Extract the [X, Y] coordinate from the center of the cell holding the provided text.  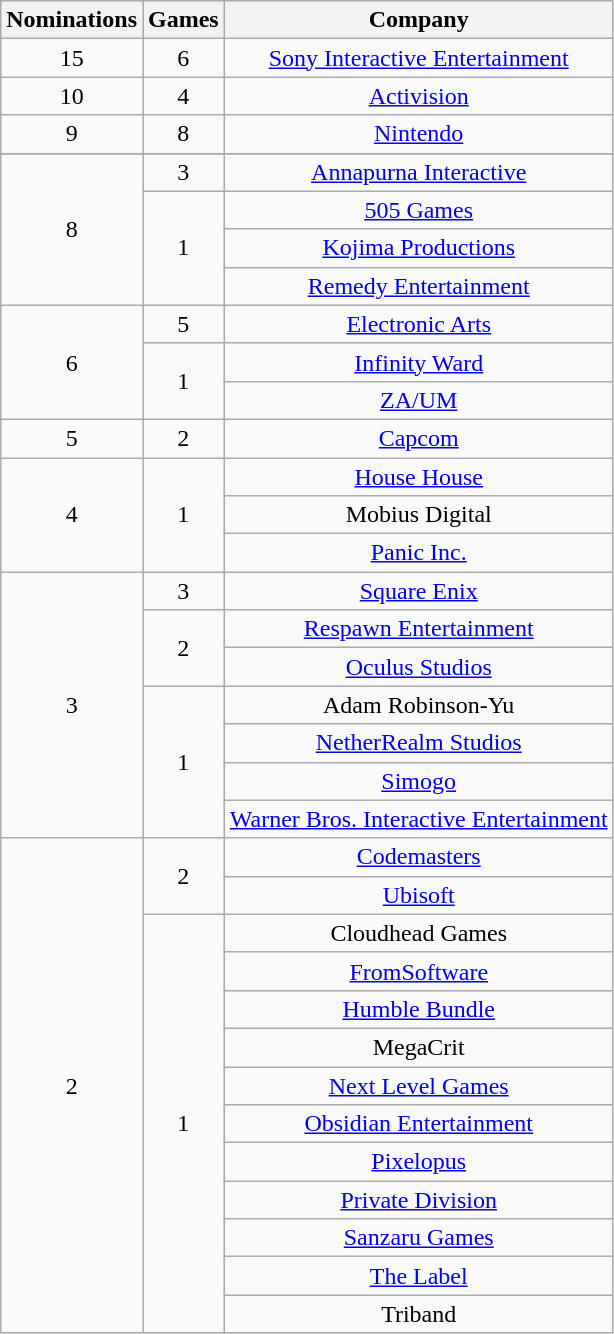
FromSoftware [418, 971]
Activision [418, 96]
Simogo [418, 781]
Triband [418, 1314]
Annapurna Interactive [418, 172]
Pixelopus [418, 1162]
Nintendo [418, 134]
The Label [418, 1276]
Panic Inc. [418, 553]
Ubisoft [418, 895]
505 Games [418, 210]
Square Enix [418, 591]
MegaCrit [418, 1047]
9 [72, 134]
Adam Robinson-Yu [418, 705]
Capcom [418, 438]
Sanzaru Games [418, 1238]
Mobius Digital [418, 515]
10 [72, 96]
ZA/UM [418, 400]
Infinity Ward [418, 362]
Next Level Games [418, 1085]
Company [418, 20]
Warner Bros. Interactive Entertainment [418, 819]
Nominations [72, 20]
15 [72, 58]
House House [418, 477]
Respawn Entertainment [418, 629]
Cloudhead Games [418, 933]
Private Division [418, 1200]
Humble Bundle [418, 1009]
Codemasters [418, 857]
Sony Interactive Entertainment [418, 58]
NetherRealm Studios [418, 743]
Games [183, 20]
Electronic Arts [418, 324]
Oculus Studios [418, 667]
Obsidian Entertainment [418, 1124]
Kojima Productions [418, 248]
Remedy Entertainment [418, 286]
